Return the [x, y] coordinate for the center point of the cell that contains the specified text.  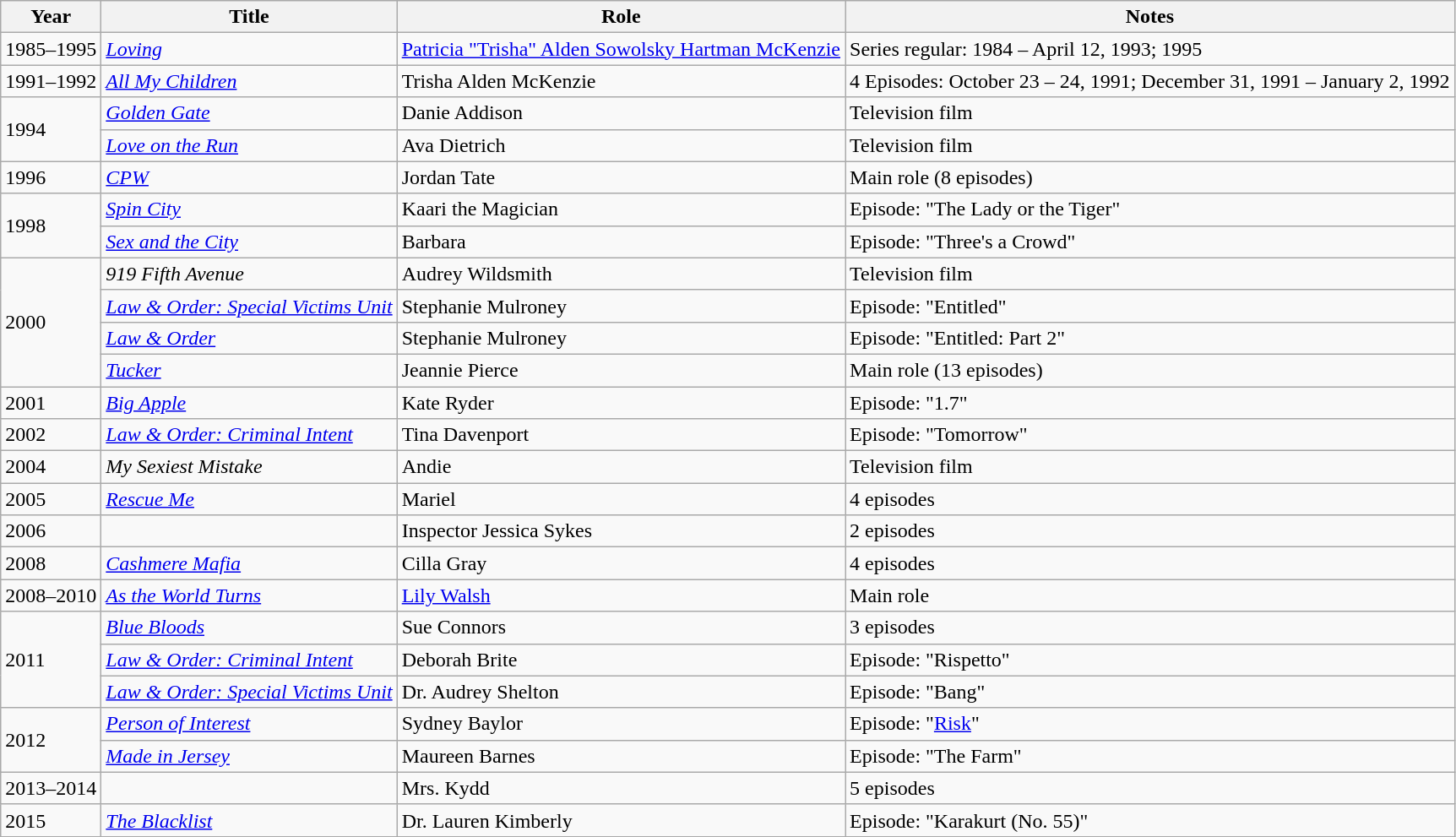
Golden Gate [249, 113]
919 Fifth Avenue [249, 274]
Dr. Audrey Shelton [621, 692]
1994 [51, 129]
Big Apple [249, 403]
Cashmere Mafia [249, 563]
Sex and the City [249, 242]
Patricia "Trisha" Alden Sowolsky Hartman McKenzie [621, 49]
Danie Addison [621, 113]
Episode: "The Farm" [1150, 756]
Mrs. Kydd [621, 788]
Law & Order [249, 338]
Inspector Jessica Sykes [621, 531]
1998 [51, 226]
Ava Dietrich [621, 145]
Made in Jersey [249, 756]
Episode: "Rispetto" [1150, 660]
2000 [51, 322]
Series regular: 1984 – April 12, 1993; 1995 [1150, 49]
4 Episodes: October 23 – 24, 1991; December 31, 1991 – January 2, 1992 [1150, 81]
Deborah Brite [621, 660]
2006 [51, 531]
2005 [51, 499]
All My Children [249, 81]
Episode: "1.7" [1150, 403]
1996 [51, 177]
Trisha Alden McKenzie [621, 81]
Barbara [621, 242]
2002 [51, 435]
2 episodes [1150, 531]
Notes [1150, 17]
2012 [51, 740]
Andie [621, 467]
Lily Walsh [621, 595]
Cilla Gray [621, 563]
Jeannie Pierce [621, 370]
As the World Turns [249, 595]
1991–1992 [51, 81]
Rescue Me [249, 499]
2013–2014 [51, 788]
Sydney Baylor [621, 724]
Episode: "Entitled" [1150, 306]
Person of Interest [249, 724]
The Blacklist [249, 820]
2011 [51, 660]
2001 [51, 403]
2015 [51, 820]
Episode: "Tomorrow" [1150, 435]
3 episodes [1150, 628]
Spin City [249, 209]
Episode: "The Lady or the Tiger" [1150, 209]
Episode: "Three's a Crowd" [1150, 242]
Role [621, 17]
1985–1995 [51, 49]
Jordan Tate [621, 177]
Maureen Barnes [621, 756]
2004 [51, 467]
Main role (8 episodes) [1150, 177]
Title [249, 17]
Loving [249, 49]
Mariel [621, 499]
Episode: "Bang" [1150, 692]
Kaari the Magician [621, 209]
Episode: "Risk" [1150, 724]
CPW [249, 177]
Year [51, 17]
Love on the Run [249, 145]
Sue Connors [621, 628]
Episode: "Entitled: Part 2" [1150, 338]
Main role (13 episodes) [1150, 370]
Dr. Lauren Kimberly [621, 820]
Blue Bloods [249, 628]
My Sexiest Mistake [249, 467]
2008–2010 [51, 595]
5 episodes [1150, 788]
Tucker [249, 370]
Episode: "Karakurt (No. 55)" [1150, 820]
2008 [51, 563]
Audrey Wildsmith [621, 274]
Kate Ryder [621, 403]
Main role [1150, 595]
Tina Davenport [621, 435]
